Find where the given text appears and provide that cell's center as [x, y] coordinate. 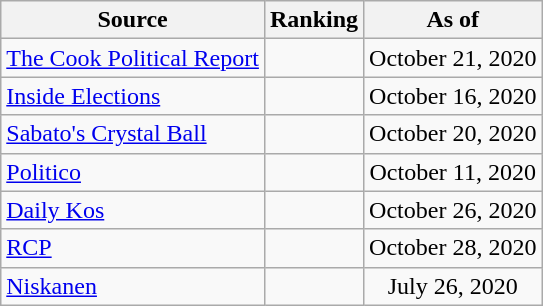
October 16, 2020 [453, 96]
The Cook Political Report [133, 58]
Daily Kos [133, 210]
October 20, 2020 [453, 134]
Politico [133, 172]
October 21, 2020 [453, 58]
As of [453, 20]
July 26, 2020 [453, 286]
Source [133, 20]
Inside Elections [133, 96]
RCP [133, 248]
October 26, 2020 [453, 210]
October 11, 2020 [453, 172]
October 28, 2020 [453, 248]
Ranking [314, 20]
Sabato's Crystal Ball [133, 134]
Niskanen [133, 286]
